For the text-containing cell, return its midpoint in [X, Y] coordinate format. 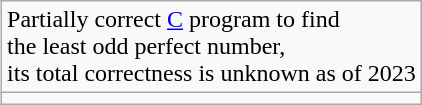
Partially correct C program to findthe least odd perfect number,its total correctness is unknown as of 2023 [212, 47]
